Return [x, y] of the center of cell containing provided text 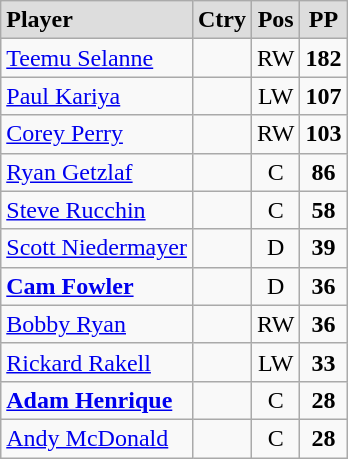
86 [324, 172]
Rickard Rakell [97, 362]
Teemu Selanne [97, 58]
Andy McDonald [97, 438]
Ctry [222, 20]
33 [324, 362]
PP [324, 20]
Adam Henrique [97, 400]
Scott Niedermayer [97, 248]
Bobby Ryan [97, 324]
Steve Rucchin [97, 210]
182 [324, 58]
58 [324, 210]
Cam Fowler [97, 286]
Corey Perry [97, 134]
103 [324, 134]
Player [97, 20]
39 [324, 248]
107 [324, 96]
Ryan Getzlaf [97, 172]
Paul Kariya [97, 96]
Pos [275, 20]
